Return the (X, Y) coordinate for the center point of the cell that contains the specified text.  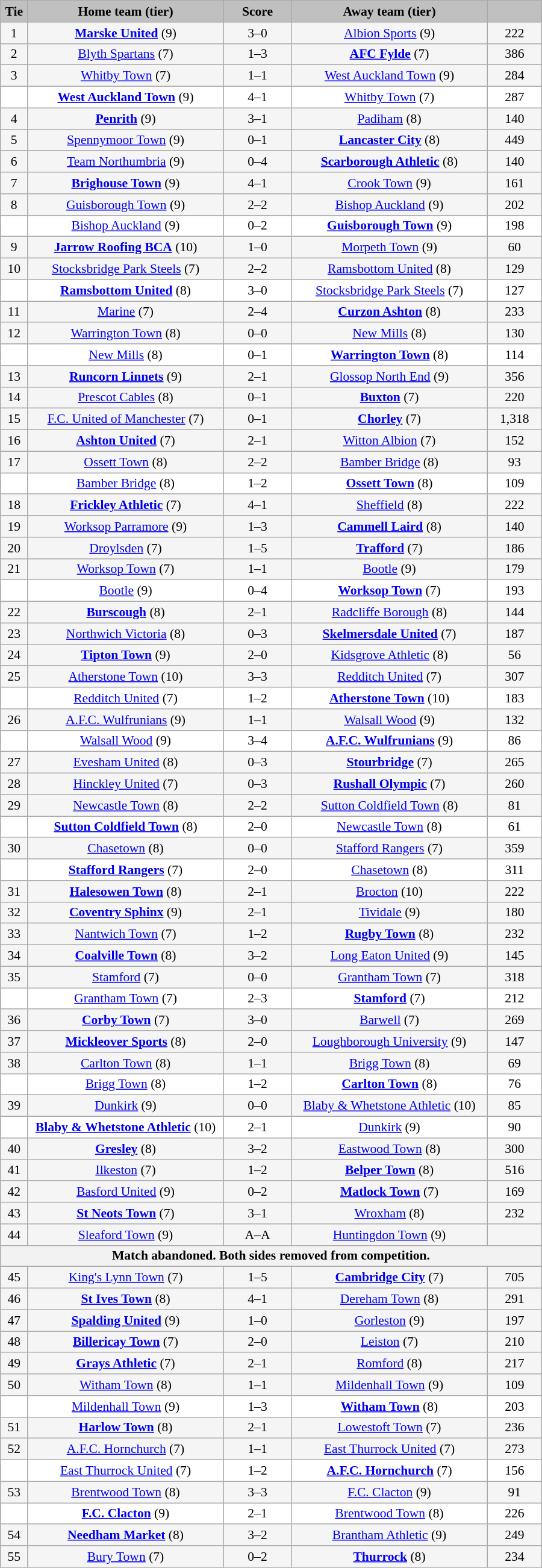
193 (514, 591)
4 (14, 119)
Rugby Town (8) (390, 934)
16 (14, 441)
Needham Market (8) (126, 1535)
144 (514, 613)
40 (14, 1149)
21 (14, 569)
Corby Town (7) (126, 1020)
Lowestoft Town (7) (390, 1428)
Runcorn Linnets (9) (126, 376)
186 (514, 548)
202 (514, 205)
26 (14, 720)
Away team (tier) (390, 11)
46 (14, 1299)
AFC Fylde (7) (390, 54)
Brocton (10) (390, 892)
Basford United (9) (126, 1192)
Worksop Parramore (9) (126, 526)
Gorleston (9) (390, 1320)
Padiham (8) (390, 119)
6 (14, 162)
210 (514, 1342)
Coventry Sphinx (9) (126, 913)
Bury Town (7) (126, 1557)
Leiston (7) (390, 1342)
Wroxham (8) (390, 1213)
9 (14, 248)
Penrith (9) (126, 119)
20 (14, 548)
11 (14, 312)
60 (514, 248)
Sleaford Town (9) (126, 1235)
Blyth Spartans (7) (126, 54)
Glossop North End (9) (390, 376)
Billericay Town (7) (126, 1342)
2–3 (257, 999)
52 (14, 1449)
3–4 (257, 741)
33 (14, 934)
14 (14, 398)
Nantwich Town (7) (126, 934)
284 (514, 76)
30 (14, 849)
236 (514, 1428)
Rushall Olympic (7) (390, 784)
Stourbridge (7) (390, 763)
23 (14, 634)
50 (14, 1385)
Trafford (7) (390, 548)
41 (14, 1170)
38 (14, 1063)
47 (14, 1320)
300 (514, 1149)
Gresley (8) (126, 1149)
Ashton United (7) (126, 441)
39 (14, 1106)
516 (514, 1170)
85 (514, 1106)
86 (514, 741)
220 (514, 398)
Frickley Athletic (7) (126, 505)
198 (514, 226)
34 (14, 956)
45 (14, 1278)
145 (514, 956)
29 (14, 805)
129 (514, 269)
234 (514, 1557)
13 (14, 376)
Buxton (7) (390, 398)
Albion Sports (9) (390, 33)
Match abandoned. Both sides removed from competition. (271, 1256)
Crook Town (9) (390, 183)
5 (14, 140)
35 (14, 977)
Coalville Town (8) (126, 956)
Skelmersdale United (7) (390, 634)
291 (514, 1299)
18 (14, 505)
180 (514, 913)
156 (514, 1471)
132 (514, 720)
2 (14, 54)
449 (514, 140)
Curzon Ashton (8) (390, 312)
Scarborough Athletic (8) (390, 162)
15 (14, 419)
49 (14, 1364)
Thurrock (8) (390, 1557)
93 (514, 462)
260 (514, 784)
31 (14, 892)
Jarrow Roofing BCA (10) (126, 248)
127 (514, 290)
44 (14, 1235)
161 (514, 183)
705 (514, 1278)
318 (514, 977)
Belper Town (8) (390, 1170)
22 (14, 613)
Prescot Cables (8) (126, 398)
12 (14, 334)
56 (514, 655)
Kidsgrove Athletic (8) (390, 655)
147 (514, 1042)
212 (514, 999)
3 (14, 76)
8 (14, 205)
Lancaster City (8) (390, 140)
Northwich Victoria (8) (126, 634)
269 (514, 1020)
Cambridge City (7) (390, 1278)
54 (14, 1535)
114 (514, 355)
32 (14, 913)
Witton Albion (7) (390, 441)
48 (14, 1342)
130 (514, 334)
St Ives Town (8) (126, 1299)
76 (514, 1084)
249 (514, 1535)
356 (514, 376)
Tipton Town (9) (126, 655)
Mickleover Sports (8) (126, 1042)
Spennymoor Town (9) (126, 140)
287 (514, 98)
55 (14, 1557)
Huntingdon Town (9) (390, 1235)
Eastwood Town (8) (390, 1149)
36 (14, 1020)
61 (514, 827)
152 (514, 441)
Morpeth Town (9) (390, 248)
St Neots Town (7) (126, 1213)
19 (14, 526)
217 (514, 1364)
25 (14, 677)
Evesham United (8) (126, 763)
233 (514, 312)
Romford (8) (390, 1364)
69 (514, 1063)
Halesowen Town (8) (126, 892)
F.C. United of Manchester (7) (126, 419)
53 (14, 1492)
265 (514, 763)
Radcliffe Borough (8) (390, 613)
Droylsden (7) (126, 548)
42 (14, 1192)
386 (514, 54)
179 (514, 569)
359 (514, 849)
27 (14, 763)
Spalding United (9) (126, 1320)
Long Eaton United (9) (390, 956)
A–A (257, 1235)
Tie (14, 11)
Marine (7) (126, 312)
226 (514, 1514)
Harlow Town (8) (126, 1428)
Sheffield (8) (390, 505)
King's Lynn Town (7) (126, 1278)
Cammell Laird (8) (390, 526)
Chorley (7) (390, 419)
Loughborough University (9) (390, 1042)
Marske United (9) (126, 33)
37 (14, 1042)
203 (514, 1407)
Grays Athletic (7) (126, 1364)
24 (14, 655)
1 (14, 33)
Team Northumbria (9) (126, 162)
Ilkeston (7) (126, 1170)
2–4 (257, 312)
51 (14, 1428)
43 (14, 1213)
311 (514, 870)
81 (514, 805)
307 (514, 677)
197 (514, 1320)
Hinckley United (7) (126, 784)
Brighouse Town (9) (126, 183)
90 (514, 1128)
Matlock Town (7) (390, 1192)
169 (514, 1192)
273 (514, 1449)
10 (14, 269)
Barwell (7) (390, 1020)
183 (514, 698)
187 (514, 634)
7 (14, 183)
Tividale (9) (390, 913)
Score (257, 11)
Dereham Town (8) (390, 1299)
Brantham Athletic (9) (390, 1535)
28 (14, 784)
Burscough (8) (126, 613)
Home team (tier) (126, 11)
17 (14, 462)
91 (514, 1492)
1,318 (514, 419)
